Determine the [x, y] coordinate at the center of the cell enclosing the given text.  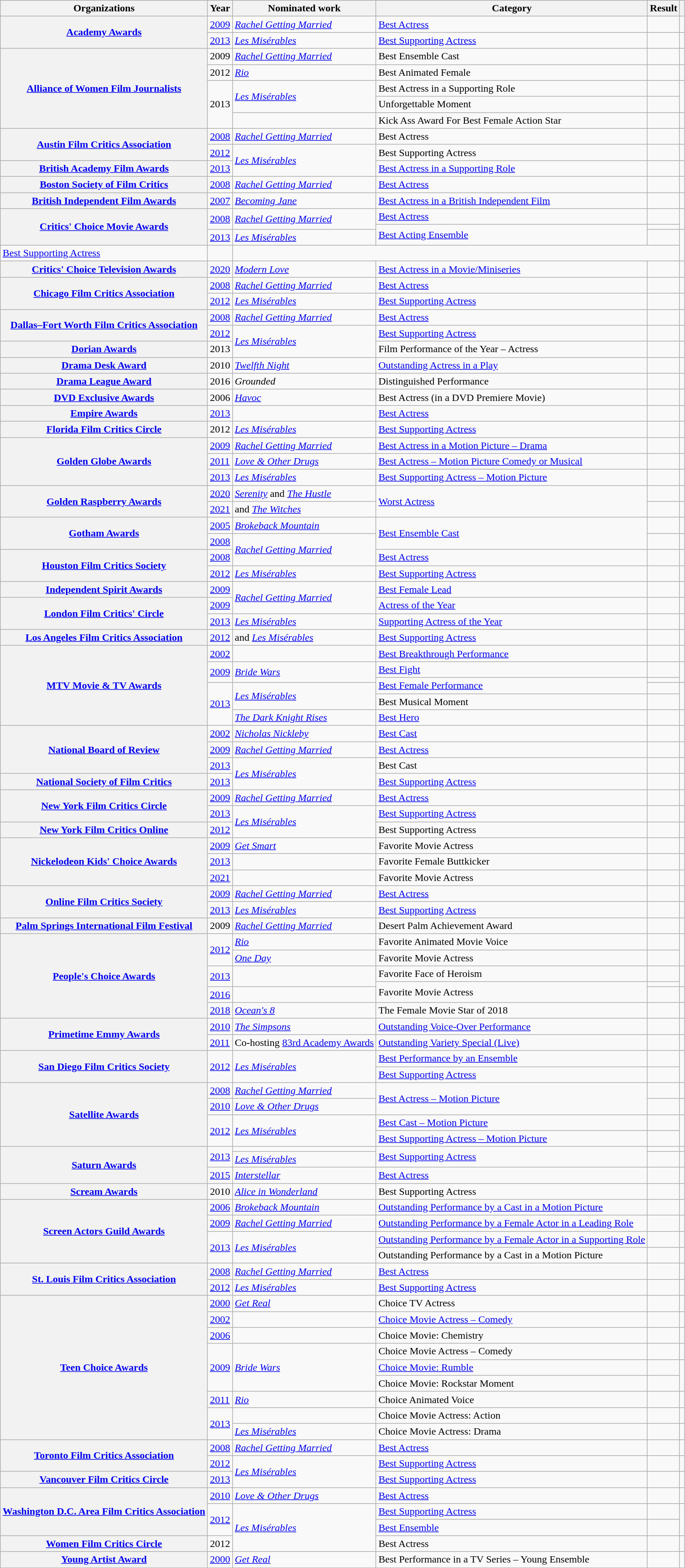
Favorite Animated Movie Voice [512, 942]
Best Hero [512, 718]
San Diego Film Critics Society [104, 1067]
DVD Exclusive Awards [104, 397]
National Board of Review [104, 750]
Organizations [104, 8]
St. Louis Film Critics Association [104, 1279]
Academy Awards [104, 32]
Choice Movie: Rockstar Moment [512, 1383]
Outstanding Performance by a Female Actor in a Supporting Role [512, 1239]
Teen Choice Awards [104, 1367]
Saturn Awards [104, 1165]
Empire Awards [104, 413]
2007 [220, 201]
Washington D.C. Area Film Critics Association [104, 1512]
Co-hosting 83rd Academy Awards [304, 1043]
and Les Misérables [304, 637]
Best Female Performance [512, 685]
Outstanding Variety Special (Live) [512, 1043]
Serenity and The Hustle [304, 493]
London Film Critics' Circle [104, 613]
Austin Film Critics Association [104, 144]
Florida Film Critics Circle [104, 429]
Best Breakthrough Performance [512, 653]
Dorian Awards [104, 349]
Primetime Emmy Awards [104, 1035]
2018 [220, 1011]
Best Fight [512, 669]
Alliance of Women Film Journalists [104, 88]
Critics' Choice Movie Awards [104, 227]
Distinguished Performance [512, 381]
Twelfth Night [304, 365]
The Female Movie Star of 2018 [512, 1011]
British Academy Film Awards [104, 168]
Category [512, 8]
Boston Society of Film Critics [104, 184]
Desert Palm Achievement Award [512, 926]
Best Performance by an Ensemble [512, 1059]
Favorite Female Buttkicker [512, 862]
New York Film Critics Circle [104, 806]
Alice in Wonderland [304, 1191]
Online Film Critics Society [104, 902]
Outstanding Actress in a Play [512, 365]
Becoming Jane [304, 201]
Ocean's 8 [304, 1011]
Satellite Awards [104, 1114]
Women Film Critics Circle [104, 1544]
Outstanding Voice-Over Performance [512, 1027]
Kick Ass Award For Best Female Action Star [512, 120]
Young Artist Award [104, 1560]
Best Animated Female [512, 72]
Best Actress in a Motion Picture – Drama [512, 446]
Unforgettable Moment [512, 104]
Drama League Award [104, 381]
Best Musical Moment [512, 701]
Toronto Film Critics Association [104, 1456]
Critics' Choice Television Awards [104, 269]
Best Ensemble [512, 1528]
Choice TV Actress [512, 1303]
Choice Movie Actress: Drama [512, 1431]
Best Actress in a Movie/Miniseries [512, 269]
Result [664, 8]
The Simpsons [304, 1027]
Choice Movie: Rumble [512, 1367]
The Dark Knight Rises [304, 718]
Best Performance in a TV Series – Young Ensemble [512, 1560]
Supporting Actress of the Year [512, 621]
New York Film Critics Online [104, 830]
Choice Animated Voice [512, 1399]
Drama Desk Award [104, 365]
Nominated work [304, 8]
Film Performance of the Year – Actress [512, 349]
Golden Raspberry Awards [104, 501]
Gotham Awards [104, 533]
Worst Actress [512, 501]
One Day [304, 958]
Golden Globe Awards [104, 462]
Grounded [304, 381]
Best Actress (in a DVD Premiere Movie) [512, 397]
Nickelodeon Kids' Choice Awards [104, 862]
Best Acting Ensemble [512, 235]
2015 [220, 1175]
Best Actress – Motion Picture Comedy or Musical [512, 462]
Houston Film Critics Society [104, 565]
Chicago Film Critics Association [104, 293]
Outstanding Performance by a Female Actor in a Leading Role [512, 1223]
2005 [220, 525]
British Independent Film Awards [104, 201]
Best Female Lead [512, 589]
National Society of Film Critics [104, 782]
and The Witches [304, 509]
Independent Spirit Awards [104, 589]
Best Actress in a British Independent Film [512, 201]
Best Cast – Motion Picture [512, 1122]
Scream Awards [104, 1191]
Los Angeles Film Critics Association [104, 637]
Dallas–Fort Worth Film Critics Association [104, 325]
Favorite Face of Heroism [512, 974]
Modern Love [304, 269]
Palm Springs International Film Festival [104, 926]
Screen Actors Guild Awards [104, 1231]
Interstellar [304, 1175]
Choice Movie Actress: Action [512, 1415]
Choice Movie: Chemistry [512, 1335]
Actress of the Year [512, 605]
Havoc [304, 397]
Vancouver Film Critics Circle [104, 1480]
MTV Movie & TV Awards [104, 685]
Best Actress – Motion Picture [512, 1098]
Year [220, 8]
People's Choice Awards [104, 976]
Nicholas Nickleby [304, 734]
Get Smart [304, 846]
